From the cell containing the given text, extract its center point as [X, Y] coordinate. 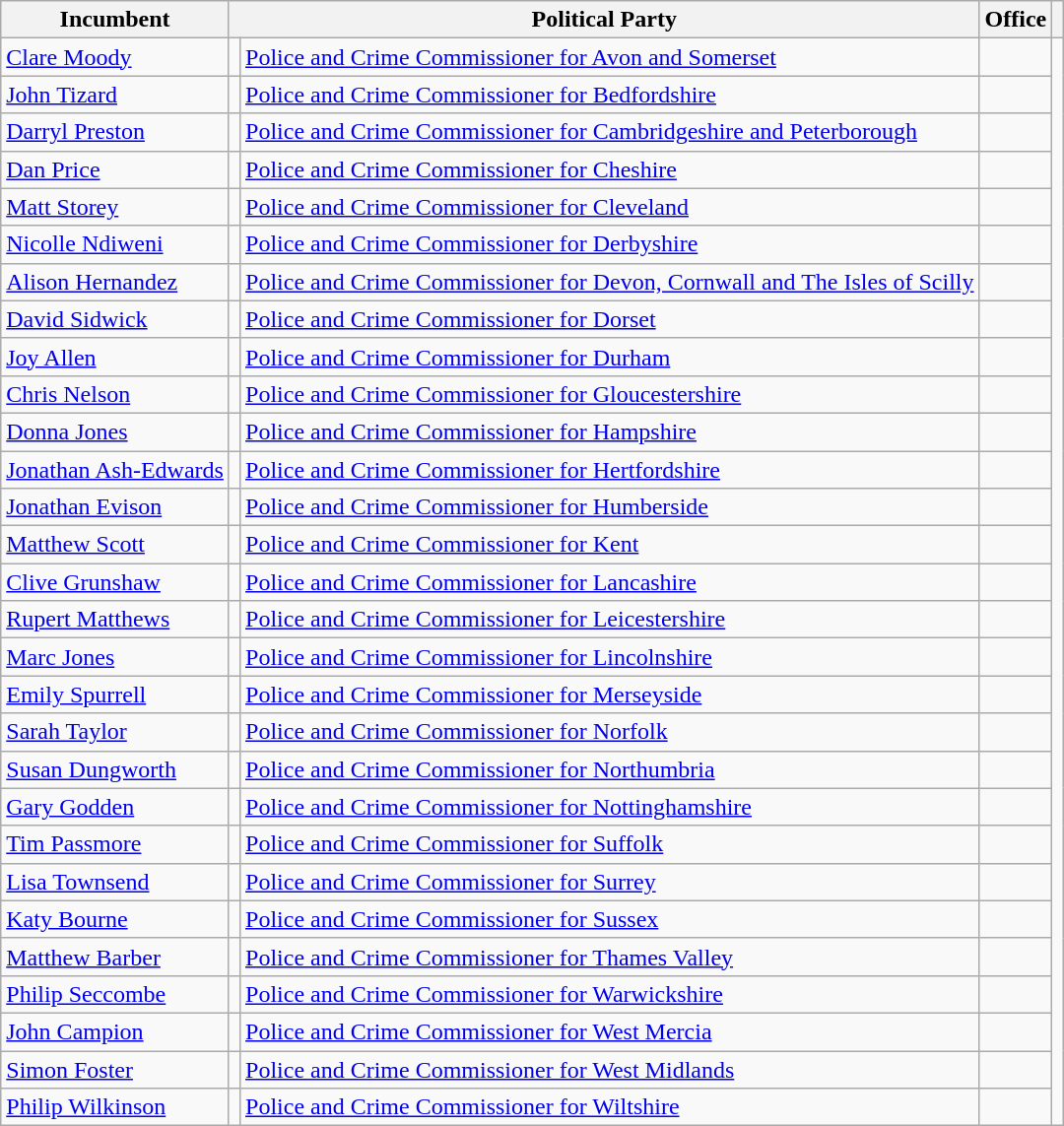
Police and Crime Commissioner for Northumbria [611, 769]
Sarah Taylor [115, 732]
Police and Crime Commissioner for Cambridgeshire and Peterborough [611, 132]
Dan Price [115, 169]
Police and Crime Commissioner for West Midlands [611, 1069]
Tim Passmore [115, 844]
Police and Crime Commissioner for Lancashire [611, 582]
Simon Foster [115, 1069]
Nicolle Ndiweni [115, 244]
Police and Crime Commissioner for Hampshire [611, 431]
Clive Grunshaw [115, 582]
John Campion [115, 1031]
Philip Seccombe [115, 994]
Police and Crime Commissioner for Norfolk [611, 732]
Donna Jones [115, 431]
Police and Crime Commissioner for Suffolk [611, 844]
Clare Moody [115, 57]
Alison Hernandez [115, 282]
Matt Storey [115, 207]
Police and Crime Commissioner for Surrey [611, 882]
Matthew Scott [115, 545]
Police and Crime Commissioner for Avon and Somerset [611, 57]
Police and Crime Commissioner for West Mercia [611, 1031]
Office [1016, 20]
Incumbent [115, 20]
Police and Crime Commissioner for Leicestershire [611, 620]
Police and Crime Commissioner for Hertfordshire [611, 470]
John Tizard [115, 95]
Police and Crime Commissioner for Warwickshire [611, 994]
Police and Crime Commissioner for Sussex [611, 919]
Police and Crime Commissioner for Bedfordshire [611, 95]
Susan Dungworth [115, 769]
Joy Allen [115, 357]
Police and Crime Commissioner for Durham [611, 357]
Emily Spurrell [115, 695]
Police and Crime Commissioner for Wiltshire [611, 1107]
Police and Crime Commissioner for Cleveland [611, 207]
Police and Crime Commissioner for Devon, Cornwall and The Isles of Scilly [611, 282]
Police and Crime Commissioner for Lincolnshire [611, 657]
Police and Crime Commissioner for Gloucestershire [611, 394]
Police and Crime Commissioner for Dorset [611, 319]
Police and Crime Commissioner for Nottinghamshire [611, 807]
Lisa Townsend [115, 882]
Police and Crime Commissioner for Merseyside [611, 695]
Chris Nelson [115, 394]
Marc Jones [115, 657]
Jonathan Evison [115, 507]
Philip Wilkinson [115, 1107]
Rupert Matthews [115, 620]
Darryl Preston [115, 132]
Police and Crime Commissioner for Kent [611, 545]
Matthew Barber [115, 957]
David Sidwick [115, 319]
Police and Crime Commissioner for Thames Valley [611, 957]
Police and Crime Commissioner for Derbyshire [611, 244]
Police and Crime Commissioner for Humberside [611, 507]
Jonathan Ash-Edwards [115, 470]
Police and Crime Commissioner for Cheshire [611, 169]
Katy Bourne [115, 919]
Political Party [604, 20]
Gary Godden [115, 807]
